Locate the cell with the specified text and output its (X, Y) center coordinate. 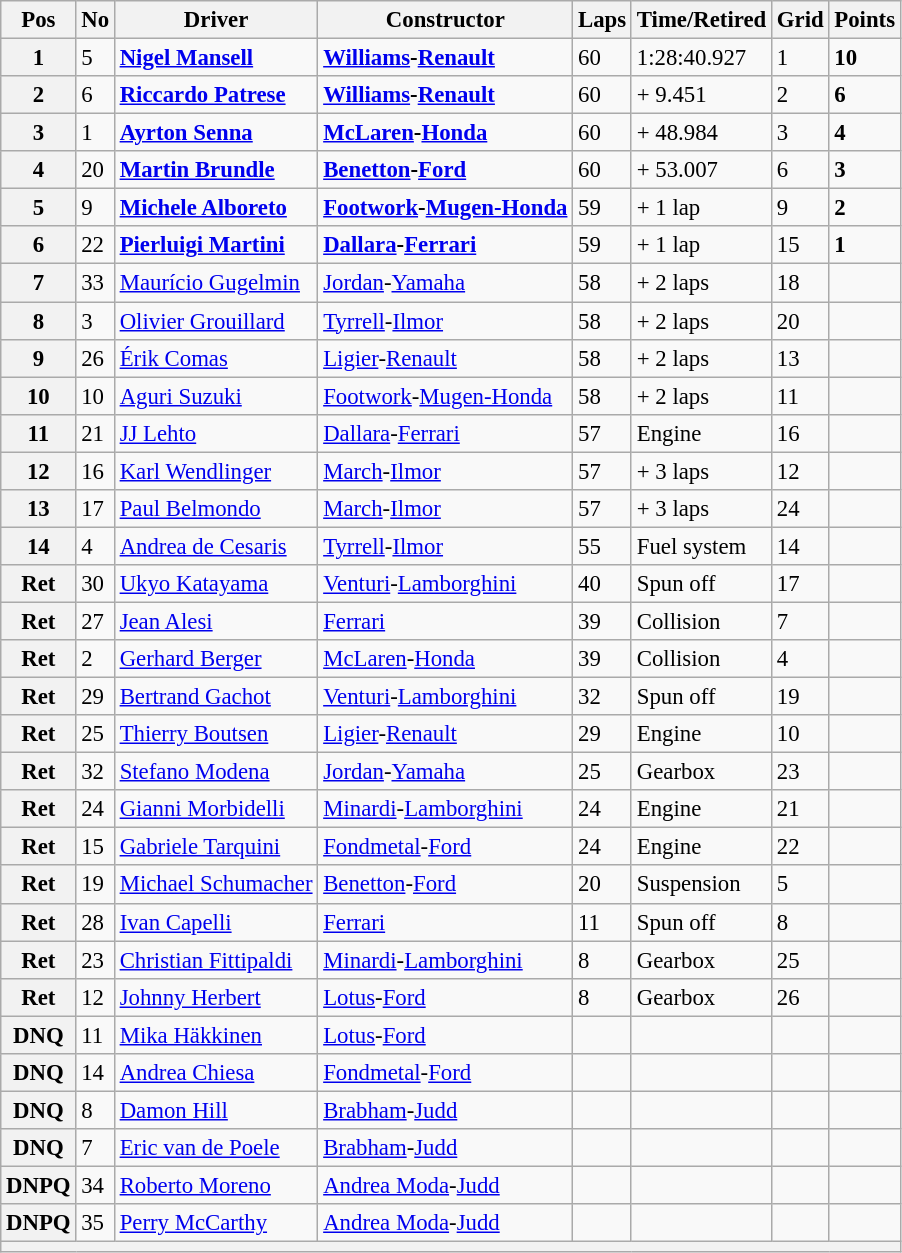
+ 48.984 (701, 133)
28 (95, 922)
Gianni Morbidelli (216, 809)
Riccardo Patrese (216, 95)
Fuel system (701, 546)
Aguri Suzuki (216, 396)
55 (602, 546)
Eric van de Poele (216, 1148)
30 (95, 584)
Maurício Gugelmin (216, 283)
Andrea de Cesaris (216, 546)
Thierry Boutsen (216, 734)
Nigel Mansell (216, 58)
Stefano Modena (216, 772)
+ 9.451 (701, 95)
Pos (38, 20)
Paul Belmondo (216, 509)
Gabriele Tarquini (216, 847)
Bertrand Gachot (216, 697)
Ivan Capelli (216, 922)
Martin Brundle (216, 170)
Suspension (701, 885)
Mika Häkkinen (216, 1035)
Perry McCarthy (216, 1223)
Olivier Grouillard (216, 321)
1:28:40.927 (701, 58)
Damon Hill (216, 1110)
40 (602, 584)
Grid (800, 20)
Ukyo Katayama (216, 584)
Laps (602, 20)
Michael Schumacher (216, 885)
Roberto Moreno (216, 1185)
Érik Comas (216, 358)
Constructor (446, 20)
Time/Retired (701, 20)
Johnny Herbert (216, 997)
18 (800, 283)
Jean Alesi (216, 621)
34 (95, 1185)
35 (95, 1223)
Pierluigi Martini (216, 245)
Michele Alboreto (216, 208)
Karl Wendlinger (216, 471)
JJ Lehto (216, 433)
Andrea Chiesa (216, 1073)
Driver (216, 20)
Christian Fittipaldi (216, 960)
+ 53.007 (701, 170)
No (95, 20)
33 (95, 283)
Points (864, 20)
27 (95, 621)
Gerhard Berger (216, 659)
Ayrton Senna (216, 133)
